Output the (X, Y) coordinate of the center of the cell containing the given text.  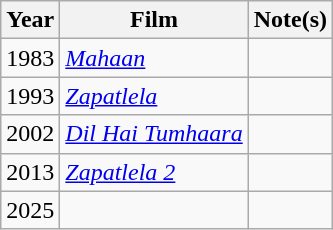
2025 (30, 210)
Year (30, 20)
1983 (30, 58)
Zapatlela 2 (154, 172)
1993 (30, 96)
Dil Hai Tumhaara (154, 134)
Zapatlela (154, 96)
Mahaan (154, 58)
Film (154, 20)
2002 (30, 134)
2013 (30, 172)
Note(s) (290, 20)
